Find where the given text appears and provide that cell's center as (x, y) coordinate. 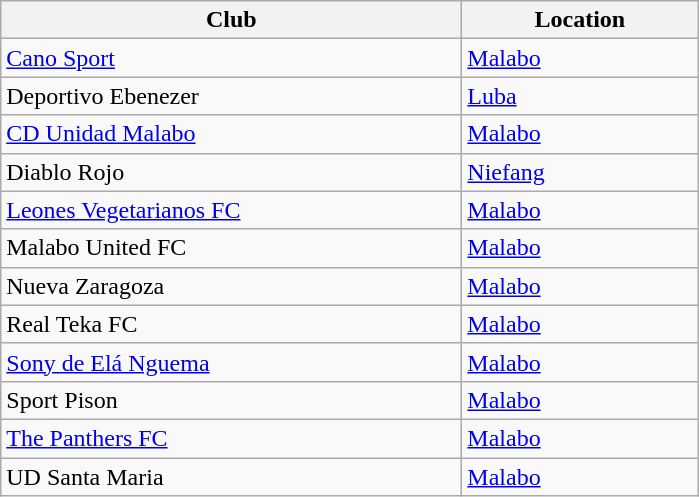
CD Unidad Malabo (232, 134)
Deportivo Ebenezer (232, 96)
Sport Pison (232, 400)
Cano Sport (232, 58)
Nueva Zaragoza (232, 286)
The Panthers FC (232, 438)
Location (580, 20)
UD Santa Maria (232, 477)
Sony de Elá Nguema (232, 362)
Real Teka FC (232, 324)
Niefang (580, 172)
Leones Vegetarianos FC (232, 210)
Luba (580, 96)
Malabo United FC (232, 248)
Diablo Rojo (232, 172)
Club (232, 20)
